Output the (X, Y) coordinate of the center of the cell containing the given text.  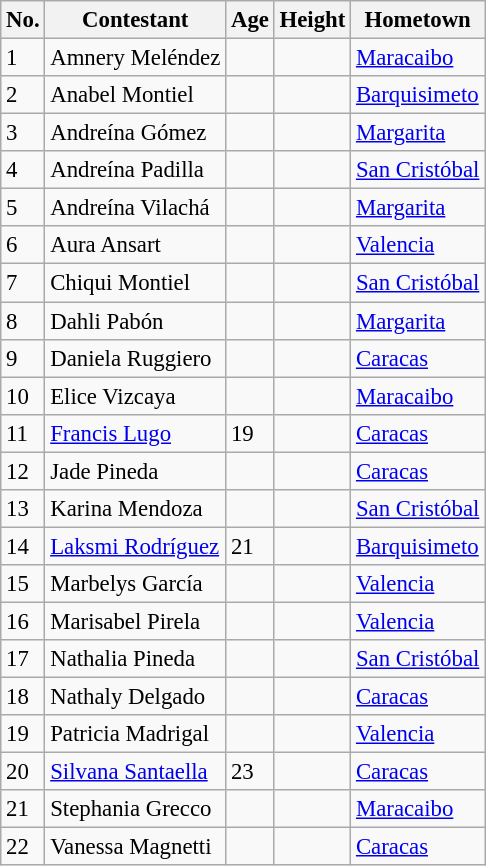
12 (23, 471)
Contestant (136, 20)
Elice Vizcaya (136, 396)
14 (23, 546)
Daniela Ruggiero (136, 358)
Dahli Pabón (136, 321)
Anabel Montiel (136, 95)
1 (23, 58)
Jade Pineda (136, 471)
6 (23, 245)
Andreína Vilachá (136, 208)
22 (23, 847)
Nathaly Delgado (136, 697)
20 (23, 772)
Age (250, 20)
Height (312, 20)
Chiqui Montiel (136, 283)
23 (250, 772)
Andreína Gómez (136, 133)
Karina Mendoza (136, 509)
Andreína Padilla (136, 170)
9 (23, 358)
Silvana Santaella (136, 772)
Nathalia Pineda (136, 659)
Marbelys García (136, 584)
Francis Lugo (136, 433)
Vanessa Magnetti (136, 847)
18 (23, 697)
4 (23, 170)
8 (23, 321)
2 (23, 95)
5 (23, 208)
Laksmi Rodríguez (136, 546)
16 (23, 621)
Patricia Madrigal (136, 734)
13 (23, 509)
3 (23, 133)
7 (23, 283)
Hometown (418, 20)
Marisabel Pirela (136, 621)
10 (23, 396)
Stephania Grecco (136, 809)
Aura Ansart (136, 245)
15 (23, 584)
17 (23, 659)
Amnery Meléndez (136, 58)
11 (23, 433)
No. (23, 20)
